Locate the cell with the specified text and output its (X, Y) center coordinate. 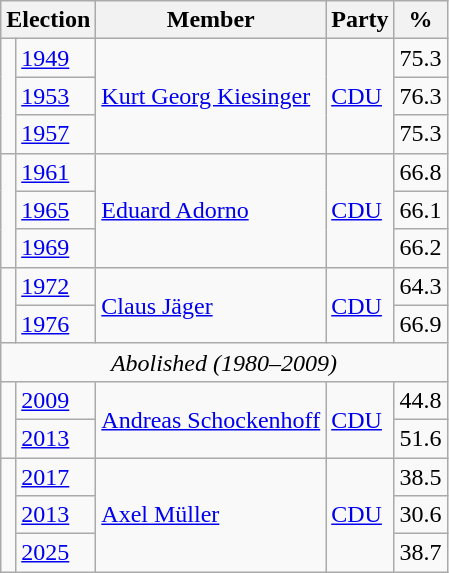
Claus Jäger (211, 305)
38.7 (420, 553)
1961 (56, 172)
1953 (56, 96)
1969 (56, 248)
Andreas Schockenhoff (211, 419)
1949 (56, 58)
Kurt Georg Kiesinger (211, 96)
66.9 (420, 324)
2025 (56, 553)
Election (48, 20)
51.6 (420, 438)
2009 (56, 400)
Member (211, 20)
1972 (56, 286)
44.8 (420, 400)
1965 (56, 210)
38.5 (420, 477)
Abolished (1980–2009) (224, 362)
Eduard Adorno (211, 210)
66.2 (420, 248)
1957 (56, 134)
% (420, 20)
Axel Müller (211, 515)
Party (360, 20)
30.6 (420, 515)
64.3 (420, 286)
66.8 (420, 172)
1976 (56, 324)
76.3 (420, 96)
66.1 (420, 210)
2017 (56, 477)
